Search for the cell housing the specified text and yield its [X, Y] center coordinate. 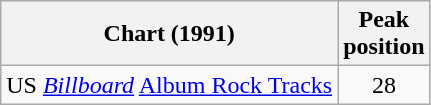
US Billboard Album Rock Tracks [170, 85]
28 [384, 85]
Peakposition [384, 34]
Chart (1991) [170, 34]
